Return the (X, Y) coordinate for the center point of the cell that contains the specified text.  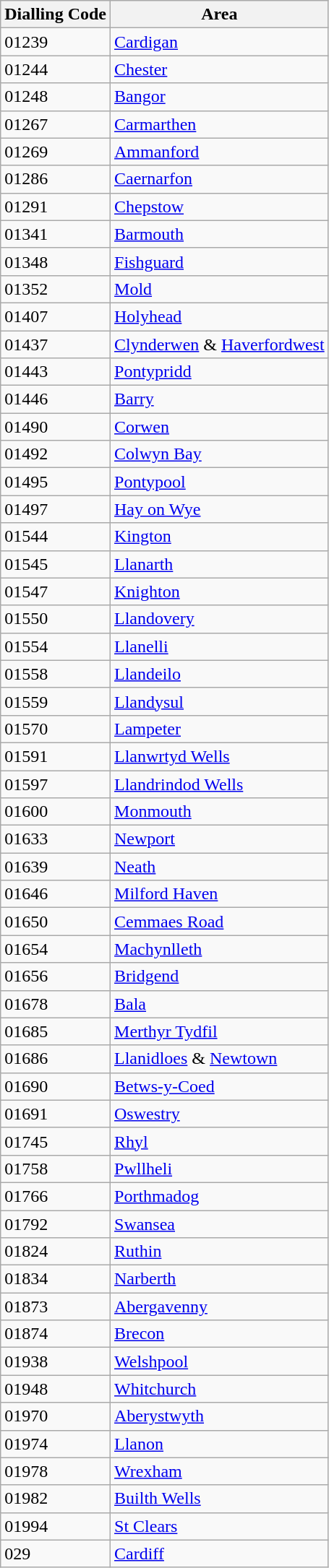
01974 (56, 1444)
01269 (56, 152)
Hay on Wye (220, 509)
Whitchurch (220, 1389)
Oswestry (220, 1114)
St Clears (220, 1526)
01570 (56, 729)
01495 (56, 482)
01286 (56, 179)
Llanidloes & Newtown (220, 1059)
01554 (56, 646)
01559 (56, 701)
Llandeilo (220, 674)
Caernarfon (220, 179)
01544 (56, 537)
01686 (56, 1059)
Llanwrtyd Wells (220, 756)
01437 (56, 345)
Cardigan (220, 42)
Dialling Code (56, 14)
01758 (56, 1169)
01978 (56, 1471)
01970 (56, 1416)
01291 (56, 207)
01834 (56, 1279)
01492 (56, 454)
Colwyn Bay (220, 454)
01766 (56, 1196)
01446 (56, 399)
Bangor (220, 97)
Llanarth (220, 564)
01691 (56, 1114)
Neath (220, 867)
01248 (56, 97)
Bala (220, 1004)
01792 (56, 1224)
Barry (220, 399)
Porthmadog (220, 1196)
01239 (56, 42)
01874 (56, 1334)
Machynlleth (220, 949)
Ruthin (220, 1252)
01341 (56, 234)
Chester (220, 69)
01656 (56, 976)
01745 (56, 1141)
Merthyr Tydfil (220, 1031)
Barmouth (220, 234)
Monmouth (220, 812)
01824 (56, 1252)
Fishguard (220, 261)
Welshpool (220, 1361)
Pontypool (220, 482)
01678 (56, 1004)
Narberth (220, 1279)
01545 (56, 564)
01550 (56, 619)
Chepstow (220, 207)
Carmarthen (220, 124)
Mold (220, 289)
Cardiff (220, 1554)
01558 (56, 674)
Milford Haven (220, 894)
Aberystwyth (220, 1416)
01873 (56, 1307)
01443 (56, 372)
Llanon (220, 1444)
01646 (56, 894)
Llandysul (220, 701)
01690 (56, 1086)
01650 (56, 922)
Betws-y-Coed (220, 1086)
Abergavenny (220, 1307)
01633 (56, 839)
Area (220, 14)
01352 (56, 289)
Brecon (220, 1334)
01407 (56, 316)
Bridgend (220, 976)
Rhyl (220, 1141)
01547 (56, 592)
Cemmaes Road (220, 922)
Lampeter (220, 729)
01994 (56, 1526)
01982 (56, 1499)
Holyhead (220, 316)
Newport (220, 839)
029 (56, 1554)
Knighton (220, 592)
Corwen (220, 427)
01591 (56, 756)
01938 (56, 1361)
01597 (56, 784)
01654 (56, 949)
Wrexham (220, 1471)
01490 (56, 427)
01497 (56, 509)
Clynderwen & Haverfordwest (220, 345)
Pwllheli (220, 1169)
Kington (220, 537)
Ammanford (220, 152)
Pontypridd (220, 372)
01948 (56, 1389)
01685 (56, 1031)
01639 (56, 867)
Llandovery (220, 619)
01244 (56, 69)
Llandrindod Wells (220, 784)
01600 (56, 812)
Swansea (220, 1224)
Llanelli (220, 646)
01267 (56, 124)
Builth Wells (220, 1499)
01348 (56, 261)
